Search for the cell housing the specified text and yield its (X, Y) center coordinate. 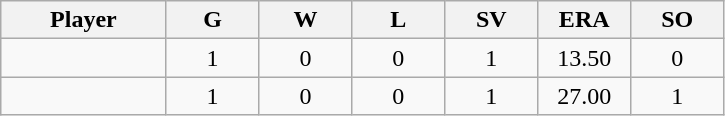
SO (678, 20)
G (212, 20)
13.50 (584, 58)
SV (492, 20)
W (306, 20)
ERA (584, 20)
L (398, 20)
Player (84, 20)
27.00 (584, 96)
